Identify which cell holds the provided text, then report its (x, y) central coordinate. 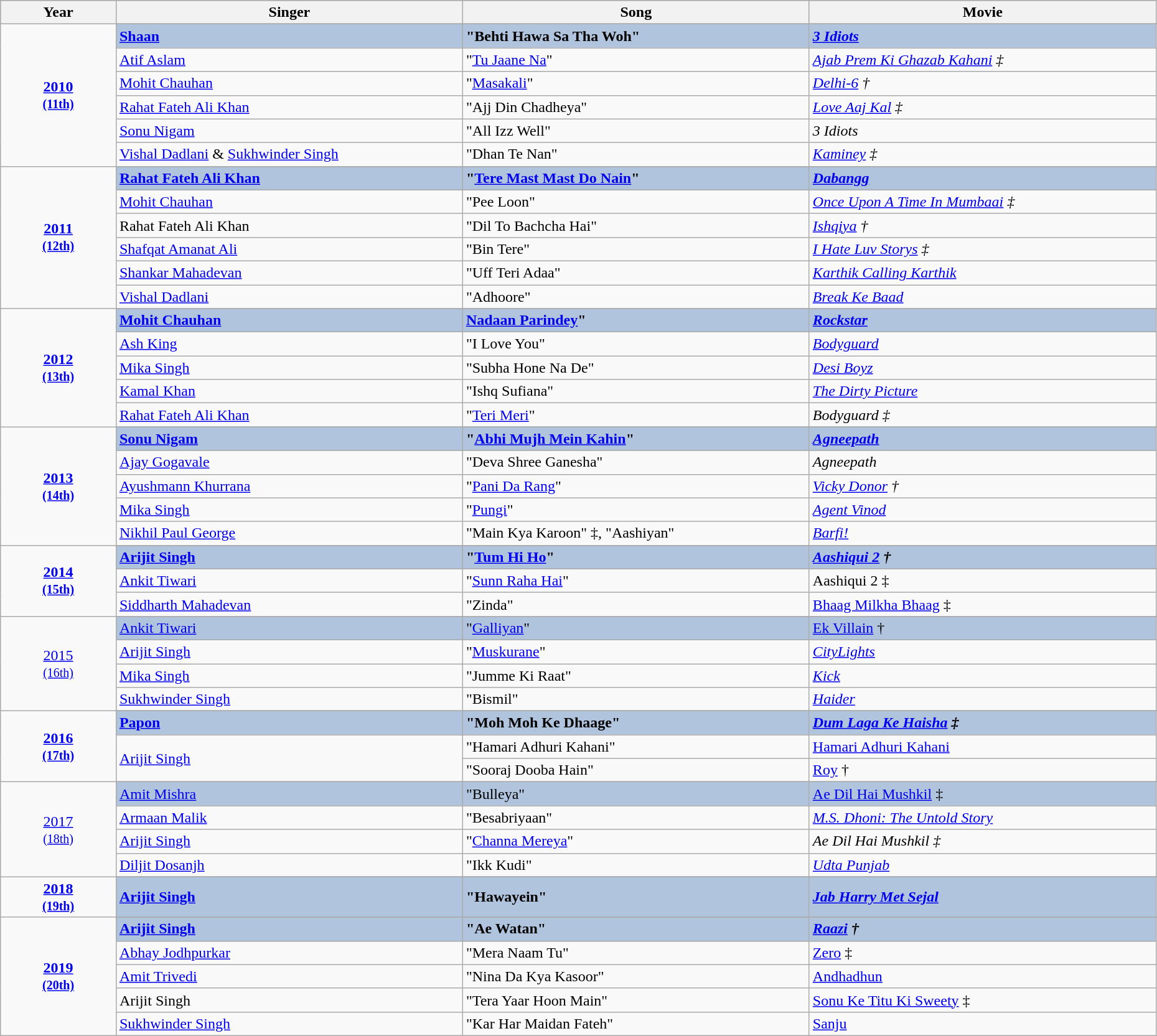
Year (59, 12)
CityLights (982, 651)
2012(13th) (59, 368)
"Tera Yaar Hoon Main" (636, 1000)
"Ae Watan" (636, 929)
Karthik Calling Karthik (982, 273)
Agent Vinod (982, 510)
"Abhi Mujh Mein Kahin" (636, 439)
Roy † (982, 770)
Singer (289, 12)
The Dirty Picture (982, 391)
"Tu Jaane Na" (636, 60)
Delhi-6 † (982, 83)
2011(12th) (59, 237)
"Deva Shree Ganesha" (636, 462)
"Tere Mast Mast Do Nain" (636, 178)
"Bin Tere" (636, 249)
2019(20th) (59, 976)
Atif Aslam (289, 60)
M.S. Dhoni: The Untold Story (982, 818)
Love Aaj Kal ‡ (982, 107)
"Ikk Kudi" (636, 865)
Bodyguard ‡ (982, 415)
Movie (982, 12)
Song (636, 12)
Kaminey ‡ (982, 154)
"I Love You" (636, 344)
Nadaan Parindey" (636, 320)
"Pee Loon" (636, 202)
"Teri Meri" (636, 415)
Sanju (982, 1024)
Rockstar (982, 320)
Barfi! (982, 533)
2015(16th) (59, 663)
"Sooraj Dooba Hain" (636, 770)
2010(11th) (59, 95)
Ajab Prem Ki Ghazab Kahani ‡ (982, 60)
I Hate Luv Storys ‡ (982, 249)
Shankar Mahadevan (289, 273)
Ek Villain † (982, 628)
Sonu Ke Titu Ki Sweety ‡ (982, 1000)
2013(14th) (59, 486)
Hamari Adhuri Kahani (982, 747)
"Jumme Ki Raat" (636, 675)
2016(17th) (59, 747)
"Besabriyaan" (636, 818)
Ajay Gogavale (289, 462)
"Hamari Adhuri Kahani" (636, 747)
"Adhoore" (636, 297)
"Muskurane" (636, 651)
Amit Trivedi (289, 976)
"Pungi" (636, 510)
"Bulleya" (636, 794)
Bodyguard (982, 344)
"Sunn Raha Hai" (636, 581)
Bhaag Milkha Bhaag ‡ (982, 604)
"Channa Mereya" (636, 841)
"Mera Naam Tu" (636, 953)
Once Upon A Time In Mumbaai ‡ (982, 202)
Dabangg (982, 178)
"Dhan Te Nan" (636, 154)
Abhay Jodhpurkar (289, 953)
Aashiqui 2 ‡ (982, 581)
Andhadhun (982, 976)
"Kar Har Maidan Fateh" (636, 1024)
"Dil To Bachcha Hai" (636, 225)
2017(18th) (59, 829)
"Uff Teri Adaa" (636, 273)
"Ishq Sufiana" (636, 391)
"Moh Moh Ke Dhaage" (636, 723)
"Masakali" (636, 83)
Nikhil Paul George (289, 533)
2014(15th) (59, 581)
Ash King (289, 344)
"Main Kya Karoon" ‡, "Aashiyan" (636, 533)
Kamal Khan (289, 391)
Diljit Dosanjh (289, 865)
Dum Laga Ke Haisha ‡ (982, 723)
"Behti Hawa Sa Tha Woh" (636, 36)
"All Izz Well" (636, 131)
Jab Harry Met Sejal (982, 897)
"Subha Hone Na De" (636, 368)
Desi Boyz (982, 368)
Amit Mishra (289, 794)
"Pani Da Rang" (636, 486)
Aashiqui 2 † (982, 557)
"Zinda" (636, 604)
"Ajj Din Chadheya" (636, 107)
Vishal Dadlani & Sukhwinder Singh (289, 154)
Haider (982, 699)
"Nina Da Kya Kasoor" (636, 976)
Siddharth Mahadevan (289, 604)
Vicky Donor † (982, 486)
"Bismil" (636, 699)
Vishal Dadlani (289, 297)
"Tum Hi Ho" (636, 557)
Udta Punjab (982, 865)
Ayushmann Khurrana (289, 486)
Shafqat Amanat Ali (289, 249)
Shaan (289, 36)
Papon (289, 723)
Ishqiya † (982, 225)
Raazi † (982, 929)
2018(19th) (59, 897)
Armaan Malik (289, 818)
Zero ‡ (982, 953)
"Hawayein" (636, 897)
Kick (982, 675)
"Galliyan" (636, 628)
Break Ke Baad (982, 297)
